Provide the [X, Y] coordinate of the cell's center where the given text is located.  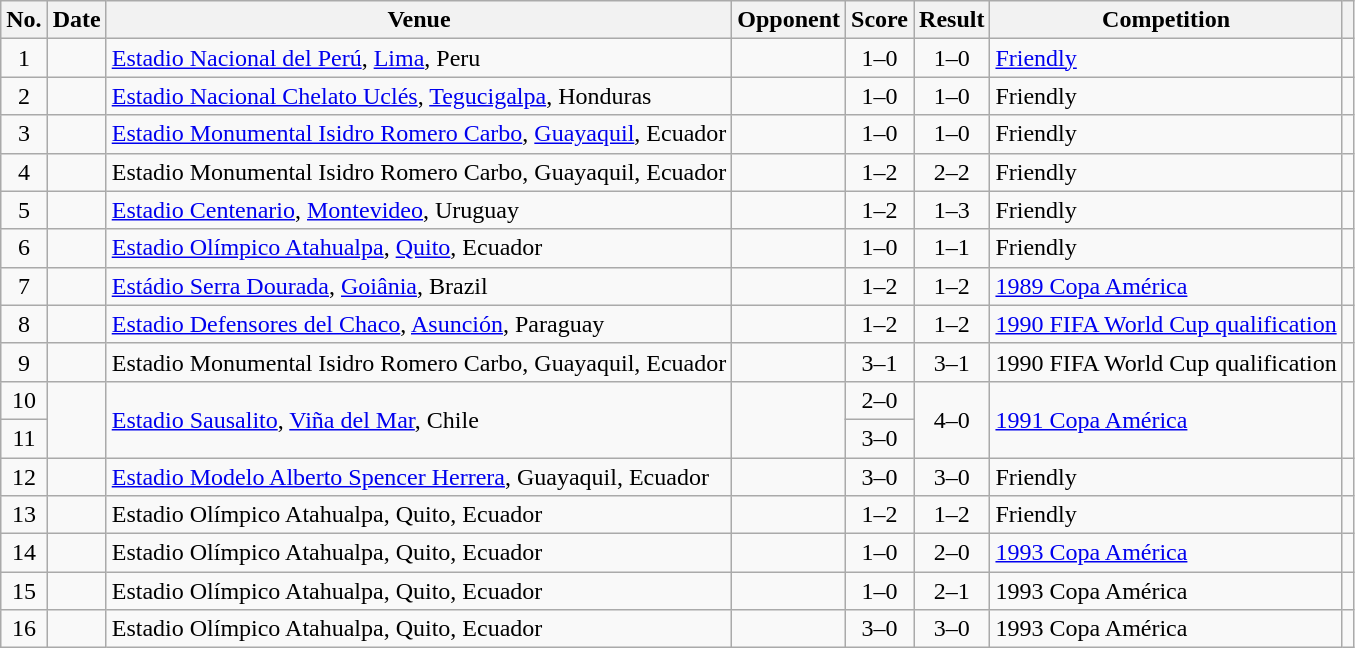
12 [24, 477]
2–1 [952, 591]
1–3 [952, 210]
Venue [419, 20]
11 [24, 438]
Result [952, 20]
1–1 [952, 248]
9 [24, 362]
Competition [1166, 20]
3 [24, 134]
10 [24, 400]
Estadio Centenario, Montevideo, Uruguay [419, 210]
2–2 [952, 172]
4–0 [952, 419]
7 [24, 286]
15 [24, 591]
8 [24, 324]
16 [24, 629]
Opponent [789, 20]
14 [24, 553]
2 [24, 96]
1991 Copa América [1166, 419]
Estadio Nacional del Perú, Lima, Peru [419, 58]
4 [24, 172]
Score [880, 20]
No. [24, 20]
6 [24, 248]
Estadio Nacional Chelato Uclés, Tegucigalpa, Honduras [419, 96]
Date [76, 20]
Estadio Sausalito, Viña del Mar, Chile [419, 419]
1 [24, 58]
Estadio Defensores del Chaco, Asunción, Paraguay [419, 324]
Estádio Serra Dourada, Goiânia, Brazil [419, 286]
1989 Copa América [1166, 286]
13 [24, 515]
Estadio Modelo Alberto Spencer Herrera, Guayaquil, Ecuador [419, 477]
5 [24, 210]
